Output the [x, y] coordinate of the center of the cell containing the given text.  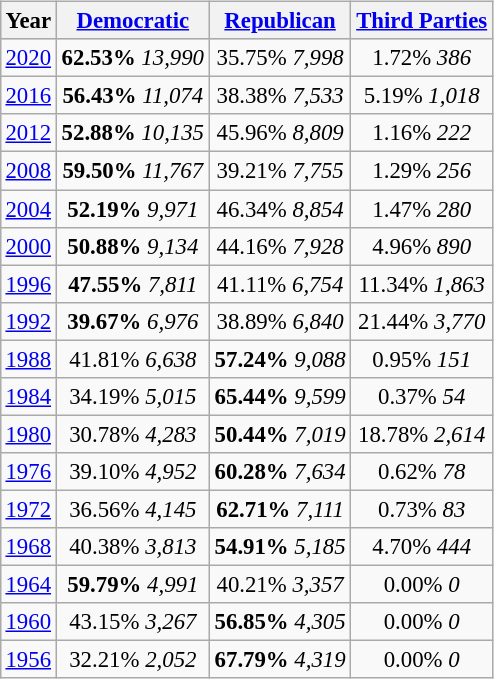
1968 [28, 547]
67.79% 4,319 [280, 660]
40.21% 3,357 [280, 584]
62.71% 7,111 [280, 509]
1960 [28, 622]
40.38% 3,813 [132, 547]
1976 [28, 472]
2012 [28, 133]
1.16% 222 [422, 133]
1988 [28, 359]
1.47% 280 [422, 209]
0.95% 151 [422, 359]
56.85% 4,305 [280, 622]
39.21% 7,755 [280, 171]
11.34% 1,863 [422, 284]
1.29% 256 [422, 171]
50.44% 7,019 [280, 434]
46.34% 8,854 [280, 209]
57.24% 9,088 [280, 359]
1980 [28, 434]
Third Parties [422, 21]
52.19% 9,971 [132, 209]
39.10% 4,952 [132, 472]
18.78% 2,614 [422, 434]
4.70% 444 [422, 547]
2020 [28, 58]
1984 [28, 396]
2016 [28, 96]
36.56% 4,145 [132, 509]
38.89% 6,840 [280, 321]
39.67% 6,976 [132, 321]
Year [28, 21]
50.88% 9,134 [132, 246]
1956 [28, 660]
65.44% 9,599 [280, 396]
60.28% 7,634 [280, 472]
62.53% 13,990 [132, 58]
59.50% 11,767 [132, 171]
0.73% 83 [422, 509]
30.78% 4,283 [132, 434]
32.21% 2,052 [132, 660]
1992 [28, 321]
52.88% 10,135 [132, 133]
1996 [28, 284]
4.96% 890 [422, 246]
2004 [28, 209]
56.43% 11,074 [132, 96]
47.55% 7,811 [132, 284]
5.19% 1,018 [422, 96]
54.91% 5,185 [280, 547]
Democratic [132, 21]
0.62% 78 [422, 472]
0.37% 54 [422, 396]
43.15% 3,267 [132, 622]
44.16% 7,928 [280, 246]
34.19% 5,015 [132, 396]
1964 [28, 584]
21.44% 3,770 [422, 321]
59.79% 4,991 [132, 584]
1972 [28, 509]
Republican [280, 21]
41.11% 6,754 [280, 284]
38.38% 7,533 [280, 96]
2000 [28, 246]
45.96% 8,809 [280, 133]
35.75% 7,998 [280, 58]
41.81% 6,638 [132, 359]
1.72% 386 [422, 58]
2008 [28, 171]
